Return (X, Y) of the center of cell containing provided text 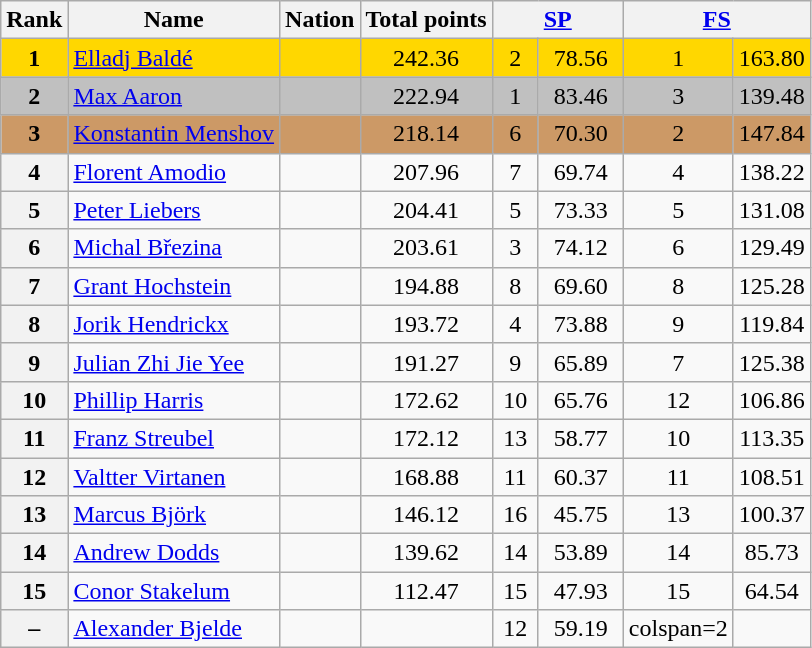
125.38 (772, 362)
193.72 (426, 324)
colspan=2 (678, 629)
Marcus Björk (174, 515)
Franz Streubel (174, 438)
73.88 (580, 324)
– (34, 629)
Nation (320, 20)
53.89 (580, 553)
65.76 (580, 400)
146.12 (426, 515)
70.30 (580, 134)
64.54 (772, 591)
58.77 (580, 438)
218.14 (426, 134)
113.35 (772, 438)
Peter Liebers (174, 210)
139.62 (426, 553)
74.12 (580, 248)
65.89 (580, 362)
222.94 (426, 96)
119.84 (772, 324)
59.19 (580, 629)
Julian Zhi Jie Yee (174, 362)
Name (174, 20)
69.74 (580, 172)
SP (558, 20)
194.88 (426, 286)
131.08 (772, 210)
Konstantin Menshov (174, 134)
106.86 (772, 400)
203.61 (426, 248)
47.93 (580, 591)
191.27 (426, 362)
69.60 (580, 286)
Conor Stakelum (174, 591)
163.80 (772, 58)
172.12 (426, 438)
147.84 (772, 134)
Jorik Hendrickx (174, 324)
129.49 (772, 248)
108.51 (772, 477)
45.75 (580, 515)
Alexander Bjelde (174, 629)
242.36 (426, 58)
112.47 (426, 591)
Valtter Virtanen (174, 477)
172.62 (426, 400)
Elladj Baldé (174, 58)
60.37 (580, 477)
Phillip Harris (174, 400)
73.33 (580, 210)
207.96 (426, 172)
138.22 (772, 172)
83.46 (580, 96)
85.73 (772, 553)
16 (515, 515)
100.37 (772, 515)
FS (716, 20)
139.48 (772, 96)
204.41 (426, 210)
Andrew Dodds (174, 553)
125.28 (772, 286)
78.56 (580, 58)
Michal Březina (174, 248)
Florent Amodio (174, 172)
Grant Hochstein (174, 286)
Total points (426, 20)
168.88 (426, 477)
Rank (34, 20)
Max Aaron (174, 96)
